Scan for the cell matching the given text and deliver its (x, y) coordinate at center. 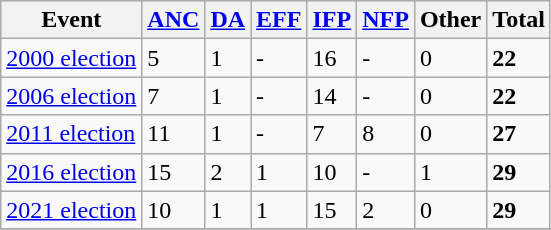
ANC (174, 20)
2021 election (72, 210)
2006 election (72, 96)
Event (72, 20)
14 (332, 96)
11 (174, 134)
IFP (332, 20)
Other (450, 20)
Total (519, 20)
EFF (279, 20)
8 (386, 134)
2016 election (72, 172)
16 (332, 58)
DA (228, 20)
27 (519, 134)
NFP (386, 20)
2000 election (72, 58)
2011 election (72, 134)
5 (174, 58)
